Search for the cell housing the specified text and yield its (x, y) center coordinate. 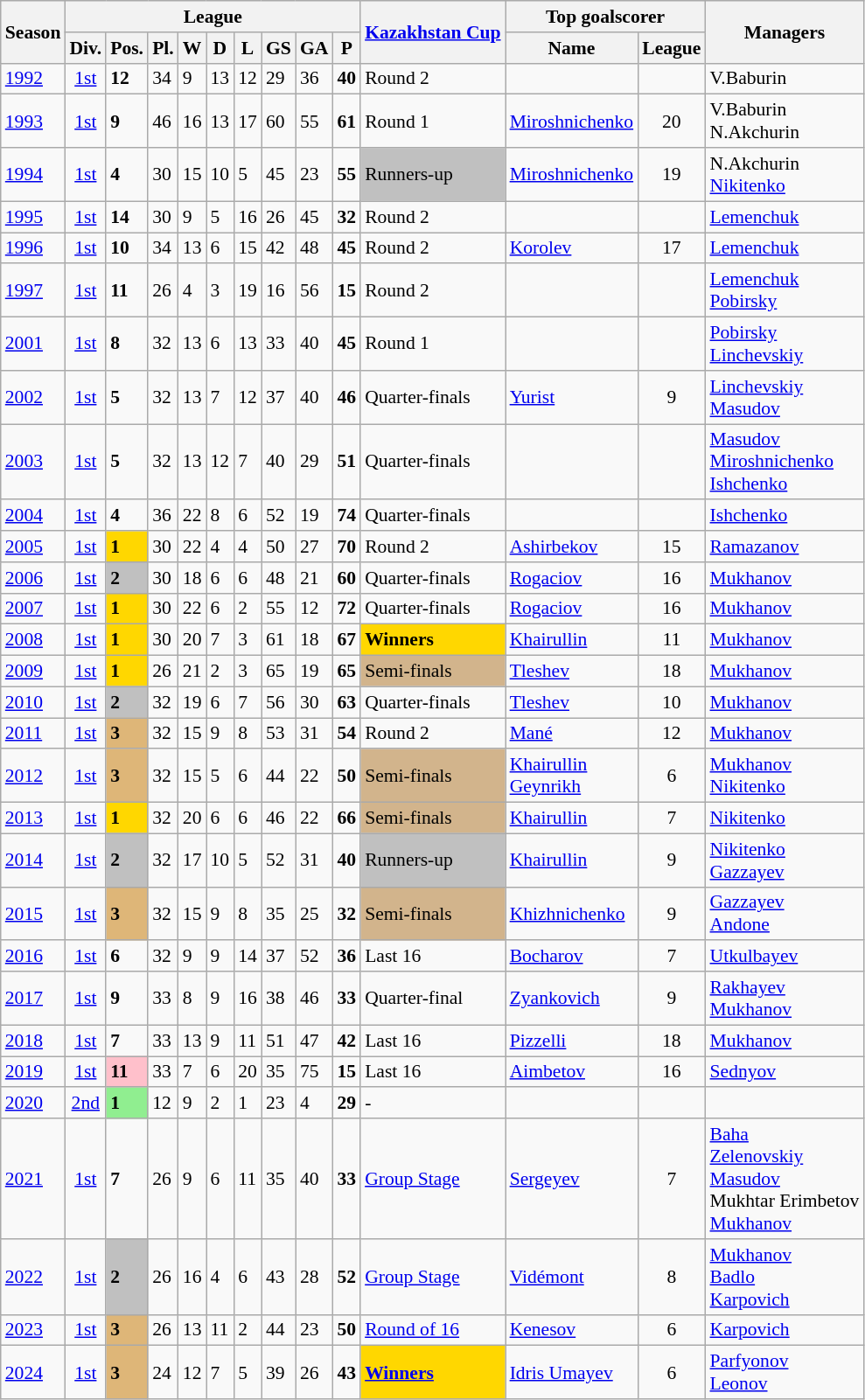
67 (346, 640)
Div. (86, 48)
Khizhnichenko (572, 913)
2010 (33, 702)
74 (346, 516)
Khairullin Geynrikh (572, 777)
75 (315, 1072)
1997 (33, 290)
Rakhayev Mukhanov (784, 999)
Ashirbekov (572, 547)
W (192, 48)
Kenesov (572, 1330)
38 (278, 999)
Sednyov (784, 1072)
2008 (33, 640)
Parfyonov Leonov (784, 1373)
Nikitenko (784, 818)
2015 (33, 913)
1992 (33, 79)
Masudov Miroshnichenko Ishchenko (784, 462)
2019 (33, 1072)
Season (33, 31)
Nikitenko Gazzayev (784, 860)
2022 (33, 1277)
2005 (33, 547)
- (432, 1104)
63 (346, 702)
GA (315, 48)
2011 (33, 734)
Zyankovich (572, 999)
2006 (33, 578)
27 (315, 547)
53 (278, 734)
47 (315, 1041)
Idris Umayev (572, 1373)
2012 (33, 777)
2002 (33, 397)
2004 (33, 516)
39 (278, 1373)
2021 (33, 1179)
2016 (33, 957)
2020 (33, 1104)
Quarter-final (432, 999)
Karpovich (784, 1330)
1996 (33, 248)
Bocharov (572, 957)
1993 (33, 121)
Pos. (127, 48)
28 (315, 1277)
2001 (33, 345)
25 (315, 913)
Top goalscorer (605, 17)
Lemenchuk Pobirsky (784, 290)
2003 (33, 462)
72 (346, 609)
Pizzelli (572, 1041)
Pl. (163, 48)
Name (572, 48)
2007 (33, 609)
2013 (33, 818)
V.Baburin N.Akchurin (784, 121)
Ishchenko (784, 516)
Pobirsky Linchevskiy (784, 345)
2024 (33, 1373)
D (220, 48)
P (346, 48)
Korolev (572, 248)
Kazakhstan Cup (432, 31)
Vidémont (572, 1277)
GS (278, 48)
Utkulbayev (784, 957)
Linchevskiy Masudov (784, 397)
Managers (784, 31)
1994 (33, 175)
1995 (33, 217)
Mukhanov Nikitenko (784, 777)
Ramazanov (784, 547)
V.Baburin (784, 79)
2018 (33, 1041)
66 (346, 818)
L (248, 48)
Gazzayev Andone (784, 913)
Mané (572, 734)
2nd (86, 1104)
70 (346, 547)
2023 (33, 1330)
Sergeyev (572, 1179)
24 (163, 1373)
Baha Zelenovskiy Masudov Mukhtar Erimbetov Mukhanov (784, 1179)
2014 (33, 860)
Aimbetov (572, 1072)
2017 (33, 999)
Yurist (572, 397)
54 (346, 734)
Mukhanov Badlo Karpovich (784, 1277)
N.Akchurin Nikitenko (784, 175)
2009 (33, 672)
Round of 16 (432, 1330)
